Provide the (X, Y) coordinate of the cell's center where the given text is located.  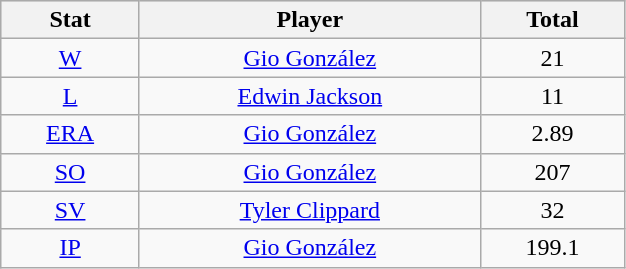
Stat (70, 20)
SV (70, 210)
W (70, 58)
ERA (70, 134)
199.1 (552, 248)
32 (552, 210)
SO (70, 172)
21 (552, 58)
Player (310, 20)
Edwin Jackson (310, 96)
L (70, 96)
11 (552, 96)
IP (70, 248)
Total (552, 20)
Tyler Clippard (310, 210)
2.89 (552, 134)
207 (552, 172)
